Determine the [X, Y] coordinate at the center of the cell enclosing the given text.  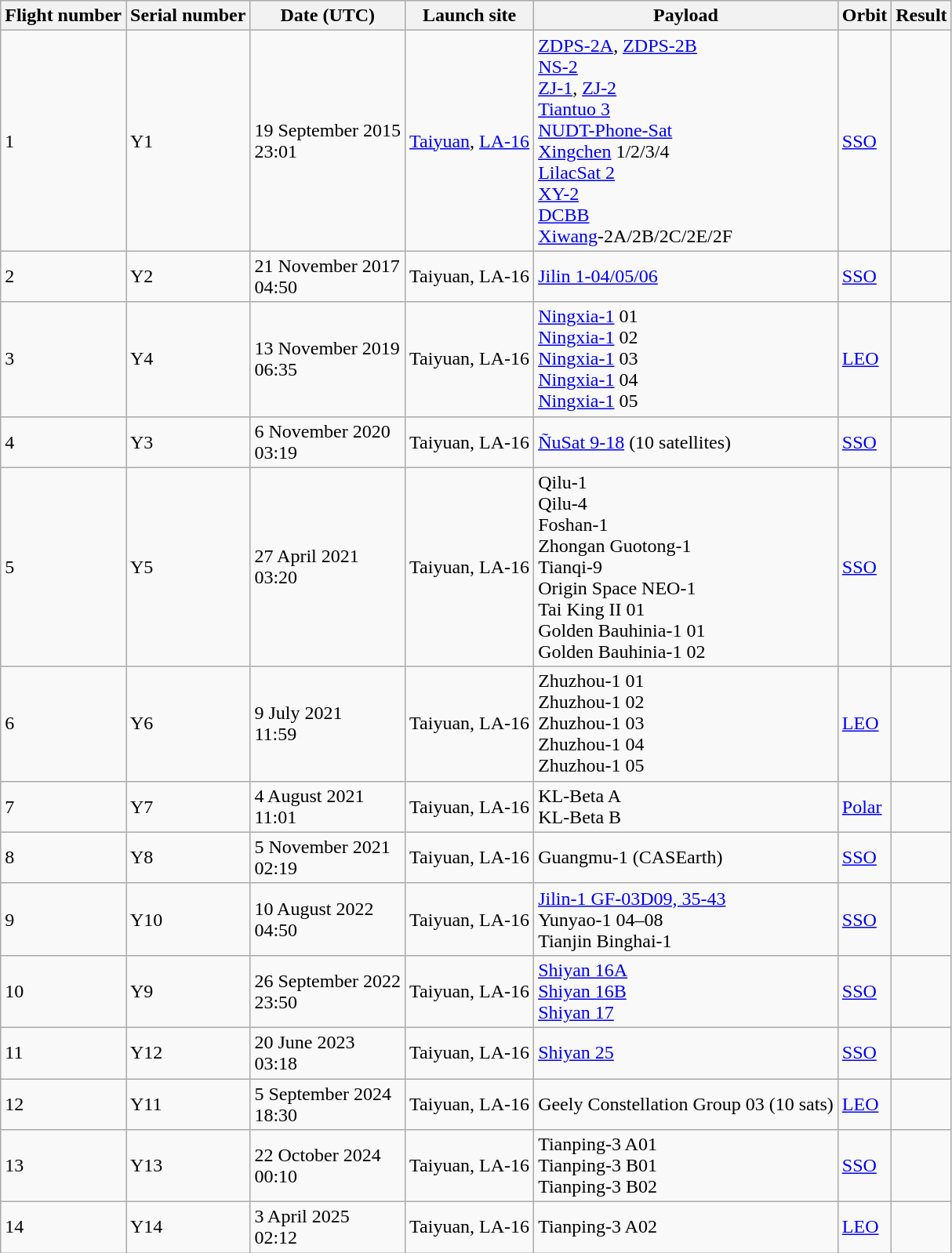
12 [64, 1104]
9 [64, 919]
7 [64, 806]
Tianping-3 A01Tianping-3 B01Tianping-3 B02 [686, 1166]
KL-Beta AKL-Beta B [686, 806]
Y5 [187, 567]
Launch site [470, 16]
Y9 [187, 991]
4 August 202111:01 [328, 806]
Payload [686, 16]
Flight number [64, 16]
27 April 202103:20 [328, 567]
Y2 [187, 276]
6 November 202003:19 [328, 442]
4 [64, 442]
5 November 202102:19 [328, 858]
5 September 202418:30 [328, 1104]
Y3 [187, 442]
5 [64, 567]
Jilin 1-04/05/06 [686, 276]
Y1 [187, 141]
Polar [864, 806]
3 [64, 359]
Geely Constellation Group 03 (10 sats) [686, 1104]
10 [64, 991]
22 October 202400:10 [328, 1166]
21 November 201704:50 [328, 276]
20 June 202303:18 [328, 1052]
Tianping-3 A02 [686, 1228]
Y11 [187, 1104]
Y8 [187, 858]
Y6 [187, 724]
Shiyan 16AShiyan 16BShiyan 17 [686, 991]
26 September 202223:50 [328, 991]
Y10 [187, 919]
Date (UTC) [328, 16]
Qilu-1Qilu-4Foshan-1Zhongan Guotong-1Tianqi-9Origin Space NEO-1Tai King II 01Golden Bauhinia-1 01Golden Bauhinia-1 02 [686, 567]
Y7 [187, 806]
Y13 [187, 1166]
19 September 201523:01 [328, 141]
14 [64, 1228]
Guangmu-1 (CASEarth) [686, 858]
Shiyan 25 [686, 1052]
ÑuSat 9-18 (10 satellites) [686, 442]
Serial number [187, 16]
11 [64, 1052]
13 November 201906:35 [328, 359]
Result [921, 16]
1 [64, 141]
ZDPS-2A, ZDPS-2BNS-2ZJ-1, ZJ-2Tiantuo 3NUDT-Phone-SatXingchen 1/2/3/4LilacSat 2XY-2DCBBXiwang-2A/2B/2C/2E/2F [686, 141]
Zhuzhou-1 01Zhuzhou-1 02Zhuzhou-1 03Zhuzhou-1 04Zhuzhou-1 05 [686, 724]
Y4 [187, 359]
6 [64, 724]
3 April 202502:12 [328, 1228]
Jilin-1 GF-03D09, 35-43Yunyao-1 04–08Tianjin Binghai-1 [686, 919]
8 [64, 858]
9 July 202111:59 [328, 724]
10 August 202204:50 [328, 919]
Y12 [187, 1052]
Y14 [187, 1228]
Orbit [864, 16]
2 [64, 276]
13 [64, 1166]
Ningxia-1 01Ningxia-1 02Ningxia-1 03Ningxia-1 04Ningxia-1 05 [686, 359]
